Locate the cell with the specified text and output its (X, Y) center coordinate. 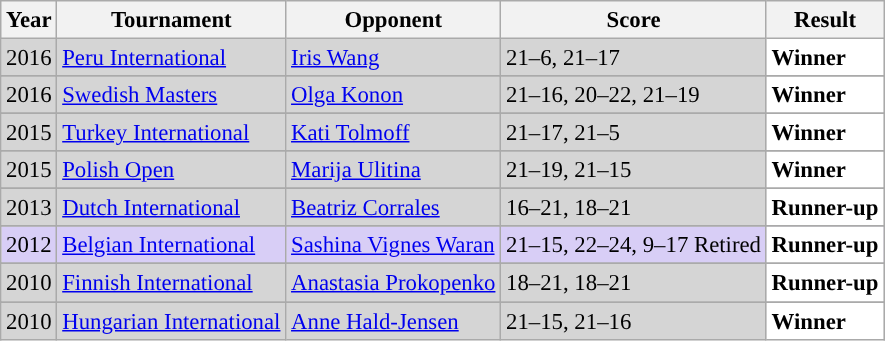
18–21, 18–21 (634, 283)
21–6, 21–17 (634, 58)
21–15, 21–16 (634, 321)
Marija Ulitina (394, 170)
Hungarian International (172, 321)
21–16, 20–22, 21–19 (634, 95)
Sashina Vignes Waran (394, 245)
Result (824, 20)
Olga Konon (394, 95)
16–21, 18–21 (634, 208)
21–19, 21–15 (634, 170)
Anastasia Prokopenko (394, 283)
Turkey International (172, 133)
Tournament (172, 20)
Opponent (394, 20)
Year (29, 20)
21–17, 21–5 (634, 133)
Polish Open (172, 170)
Belgian International (172, 245)
2012 (29, 245)
Iris Wang (394, 58)
Anne Hald-Jensen (394, 321)
Dutch International (172, 208)
Swedish Masters (172, 95)
Peru International (172, 58)
Score (634, 20)
Finnish International (172, 283)
Beatriz Corrales (394, 208)
Kati Tolmoff (394, 133)
2013 (29, 208)
21–15, 22–24, 9–17 Retired (634, 245)
